Scan for the cell matching the given text and deliver its (x, y) coordinate at center. 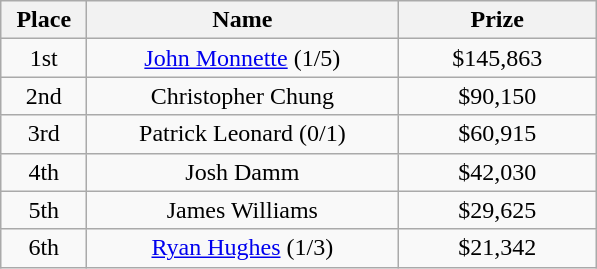
Josh Damm (242, 172)
3rd (44, 134)
1st (44, 58)
$60,915 (498, 134)
6th (44, 248)
Ryan Hughes (1/3) (242, 248)
$29,625 (498, 210)
Christopher Chung (242, 96)
Place (44, 20)
$90,150 (498, 96)
Name (242, 20)
2nd (44, 96)
$145,863 (498, 58)
5th (44, 210)
Patrick Leonard (0/1) (242, 134)
$42,030 (498, 172)
John Monnette (1/5) (242, 58)
$21,342 (498, 248)
James Williams (242, 210)
4th (44, 172)
Prize (498, 20)
